Provide the (X, Y) coordinate of the cell's center where the given text is located.  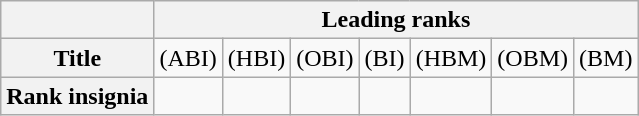
Rank insignia (78, 96)
(BM) (606, 58)
(ABI) (188, 58)
(HBI) (256, 58)
(OBM) (533, 58)
(HBM) (451, 58)
Leading ranks (396, 20)
(OBI) (325, 58)
Title (78, 58)
(BI) (384, 58)
